Determine the [X, Y] coordinate at the center of the cell enclosing the given text.  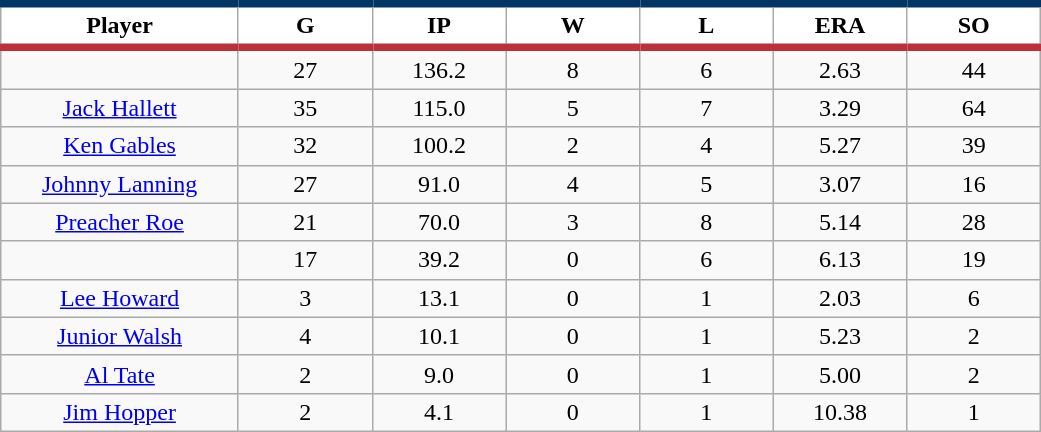
Ken Gables [120, 146]
Lee Howard [120, 298]
Junior Walsh [120, 336]
ERA [840, 26]
G [305, 26]
2.63 [840, 68]
5.27 [840, 146]
70.0 [439, 222]
Player [120, 26]
2.03 [840, 298]
9.0 [439, 374]
39 [974, 146]
16 [974, 184]
136.2 [439, 68]
32 [305, 146]
64 [974, 108]
Johnny Lanning [120, 184]
Al Tate [120, 374]
Jack Hallett [120, 108]
44 [974, 68]
Preacher Roe [120, 222]
19 [974, 260]
4.1 [439, 412]
17 [305, 260]
Jim Hopper [120, 412]
115.0 [439, 108]
SO [974, 26]
5.14 [840, 222]
W [573, 26]
5.23 [840, 336]
7 [706, 108]
IP [439, 26]
3.07 [840, 184]
39.2 [439, 260]
10.38 [840, 412]
10.1 [439, 336]
13.1 [439, 298]
91.0 [439, 184]
21 [305, 222]
5.00 [840, 374]
28 [974, 222]
35 [305, 108]
6.13 [840, 260]
100.2 [439, 146]
L [706, 26]
3.29 [840, 108]
